Extract the (x, y) coordinate from the center of the cell holding the provided text.  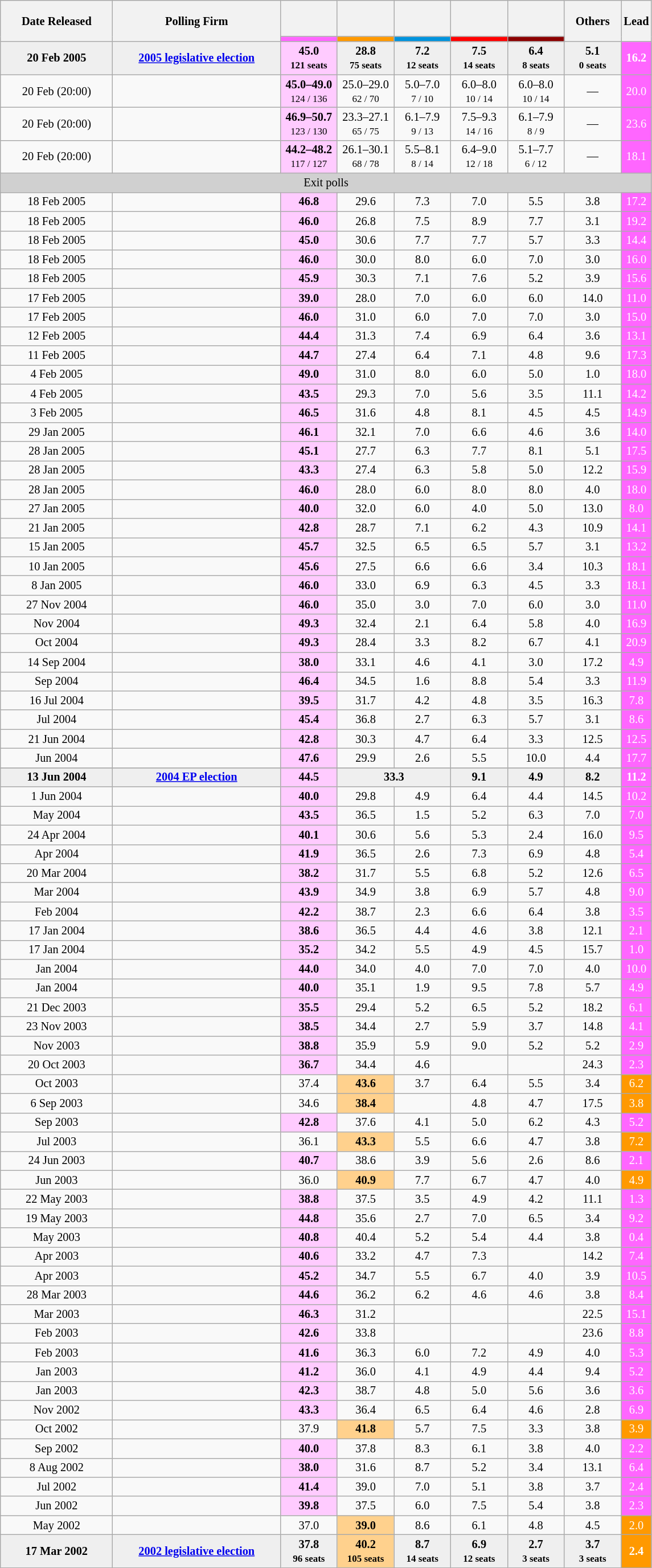
Jul 2004 (57, 720)
19 May 2003 (57, 1218)
6 Sep 2003 (57, 1103)
35.6 (366, 1218)
7.212 seats (423, 58)
Others (593, 21)
35.2 (309, 950)
8.9 (479, 221)
39.5 (309, 700)
45.0 (309, 240)
May 2002 (57, 1525)
9.4 (593, 1371)
34.0 (366, 969)
1.3 (636, 1199)
7.5–9.314 / 16 (479, 124)
10.3 (593, 566)
3.73 seats (593, 1551)
46.5 (309, 413)
8.714 seats (423, 1551)
34.2 (366, 950)
45.6 (309, 566)
35.0 (366, 605)
8.4 (636, 1295)
33.8 (366, 1333)
25.0–29.062 / 70 (366, 91)
28.875 seats (366, 58)
Oct 2003 (57, 1084)
35.5 (309, 1007)
14.9 (636, 413)
32.1 (366, 432)
6.912 seats (479, 1551)
13 Jun 2004 (57, 777)
36.7 (309, 1065)
40.4 (366, 1238)
14.8 (593, 1026)
Polling Firm (197, 21)
44.4 (309, 336)
Feb 2004 (57, 912)
13.0 (593, 509)
16.2 (636, 58)
24.3 (593, 1065)
41.4 (309, 1487)
27 Nov 2004 (57, 605)
12.1 (593, 930)
10.9 (593, 528)
42.2 (309, 912)
24 Apr 2004 (57, 835)
6.1–7.98 / 9 (536, 124)
34.9 (366, 892)
37.0 (309, 1525)
6.4–9.012 / 18 (479, 157)
Sep 2002 (57, 1448)
41.9 (309, 854)
22 May 2003 (57, 1199)
5.0–7.07 / 10 (423, 91)
8.3 (423, 1448)
Sep 2004 (57, 681)
2.73 seats (536, 1551)
44.6 (309, 1295)
37.8 (366, 1448)
29.6 (366, 202)
2.8 (593, 1410)
32.5 (366, 547)
2.0 (636, 1525)
8 Jan 2005 (57, 585)
20.9 (636, 643)
7.514 seats (479, 58)
17.3 (636, 356)
33.3 (394, 777)
Mar 2003 (57, 1314)
5.10 seats (593, 58)
15.0 (636, 317)
37.4 (309, 1084)
Exit polls (326, 183)
12.6 (593, 873)
43.6 (366, 1084)
10 Jan 2005 (57, 566)
40.1 (309, 835)
38.2 (309, 873)
16.3 (593, 700)
40.2105 seats (366, 1551)
1.5 (423, 815)
40.7 (309, 1161)
Nov 2003 (57, 1046)
5.1–7.76 / 12 (536, 157)
42.3 (309, 1391)
11.2 (636, 777)
6.8 (479, 873)
Oct 2004 (57, 643)
Jun 2002 (57, 1506)
35.1 (366, 988)
22.5 (593, 1314)
34.7 (366, 1276)
29.9 (366, 758)
18.2 (593, 1007)
Sep 2003 (57, 1122)
45.2 (309, 1276)
33.2 (366, 1256)
32.4 (366, 624)
15.9 (636, 470)
24 Jun 2003 (57, 1161)
37.896 seats (309, 1551)
40.6 (309, 1256)
15.7 (593, 950)
20 Feb 2005 (57, 58)
31.3 (366, 336)
8.7 (423, 1468)
15 Jan 2005 (57, 547)
14.1 (636, 528)
23 Nov 2003 (57, 1026)
28.7 (366, 528)
45.4 (309, 720)
9.2 (636, 1218)
47.6 (309, 758)
15.6 (636, 279)
14 Sep 2004 (57, 662)
46.1 (309, 432)
32.0 (366, 509)
46.9–50.7123 / 130 (309, 124)
17.7 (636, 758)
46.8 (309, 202)
Jul 2003 (57, 1141)
37.9 (309, 1429)
45.9 (309, 279)
33.1 (366, 662)
2.9 (636, 1046)
Mar 2004 (57, 892)
0.4 (636, 1238)
39.8 (309, 1506)
20.0 (636, 91)
46.3 (309, 1314)
41.2 (309, 1371)
21 Jun 2004 (57, 739)
35.9 (366, 1046)
Oct 2002 (57, 1429)
41.8 (366, 1429)
16.9 (636, 624)
40.8 (309, 1238)
34.6 (309, 1103)
37.6 (366, 1122)
27 Jan 2005 (57, 509)
44.0 (309, 969)
34.5 (366, 681)
45.1 (309, 451)
2005 legislative election (197, 58)
20 Oct 2003 (57, 1065)
10.5 (636, 1276)
Jun 2004 (57, 758)
36.4 (366, 1410)
16 Jul 2004 (57, 700)
13.2 (636, 547)
45.7 (309, 547)
20 Mar 2004 (57, 873)
43.9 (309, 892)
19.2 (636, 221)
2.2 (636, 1448)
36.8 (366, 720)
2002 legislative election (197, 1551)
12 Feb 2005 (57, 336)
49.0 (309, 374)
May 2003 (57, 1238)
33.0 (366, 585)
36.2 (366, 1295)
7.6 (479, 279)
14.4 (636, 240)
Jul 2002 (57, 1487)
44.2–48.2117 / 127 (309, 157)
Jun 2003 (57, 1180)
29 Jan 2005 (57, 432)
44.8 (309, 1218)
40.9 (366, 1180)
42.6 (309, 1333)
May 2004 (57, 815)
Date Released (57, 21)
12.2 (593, 470)
29.8 (366, 797)
9.1 (479, 777)
21 Dec 2003 (57, 1007)
26.8 (366, 221)
31.2 (366, 1314)
44.7 (309, 356)
15.1 (636, 1314)
27.5 (366, 566)
14.5 (593, 797)
11.9 (636, 681)
8 Aug 2002 (57, 1468)
Nov 2002 (57, 1410)
28 Mar 2003 (57, 1295)
10.2 (636, 797)
1.9 (423, 988)
Apr 2004 (57, 854)
38.4 (366, 1103)
1 Jun 2004 (57, 797)
41.6 (309, 1353)
1.6 (423, 681)
5.5–8.18 / 14 (423, 157)
21 Jan 2005 (57, 528)
3 Feb 2005 (57, 413)
46.4 (309, 681)
26.1–30.168 / 78 (366, 157)
6.1–7.99 / 13 (423, 124)
44.5 (309, 777)
27.7 (366, 451)
36.1 (309, 1141)
Nov 2004 (57, 624)
29.3 (366, 394)
Lead (636, 21)
28.4 (366, 643)
11 Feb 2005 (57, 356)
9.6 (593, 356)
17 Mar 2002 (57, 1551)
2004 EP election (197, 777)
29.4 (366, 1007)
36.3 (366, 1353)
30.0 (366, 259)
38.5 (309, 1026)
23.3–27.165 / 75 (366, 124)
6.48 seats (536, 58)
45.0–49.0124 / 136 (309, 91)
45.0121 seats (309, 58)
